Capture the cell that displays the provided text and extract its [x, y] central coordinate. 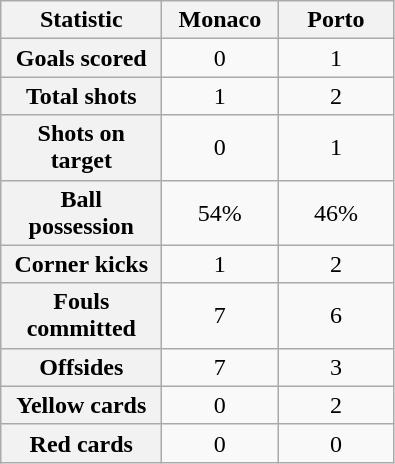
6 [336, 316]
Total shots [82, 96]
Porto [336, 20]
Shots on target [82, 148]
Statistic [82, 20]
Corner kicks [82, 264]
46% [336, 212]
Monaco [220, 20]
Ball possession [82, 212]
3 [336, 367]
Yellow cards [82, 405]
Red cards [82, 443]
Fouls committed [82, 316]
Goals scored [82, 58]
54% [220, 212]
Offsides [82, 367]
